Return (X, Y) of the center of cell containing provided text 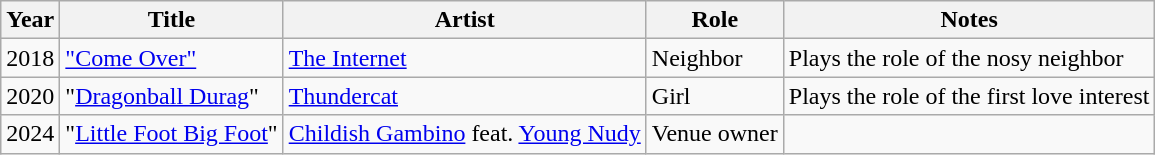
"Dragonball Durag" (172, 96)
Venue owner (714, 134)
Notes (969, 20)
Year (30, 20)
Thundercat (464, 96)
The Internet (464, 58)
Neighbor (714, 58)
2024 (30, 134)
2020 (30, 96)
Artist (464, 20)
2018 (30, 58)
"Little Foot Big Foot" (172, 134)
Plays the role of the nosy neighbor (969, 58)
Plays the role of the first love interest (969, 96)
Title (172, 20)
Girl (714, 96)
"Come Over" (172, 58)
Role (714, 20)
Childish Gambino feat. Young Nudy (464, 134)
